Search for the cell housing the specified text and yield its [X, Y] center coordinate. 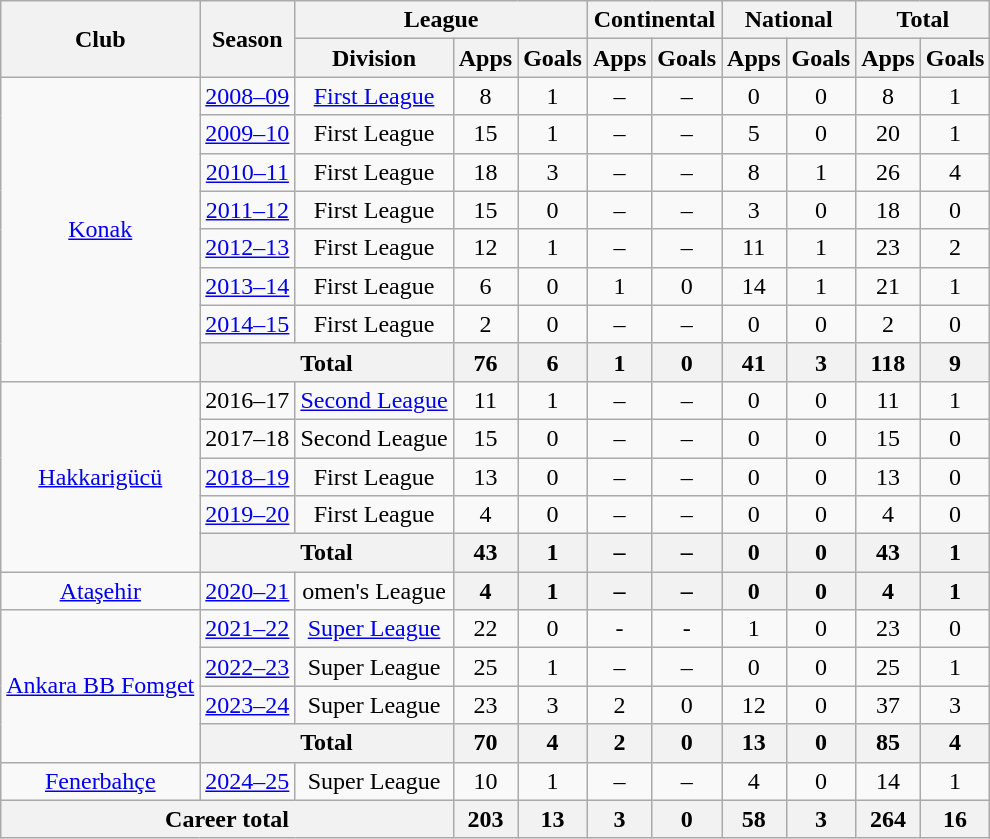
Hakkarigücü [100, 476]
2021–22 [248, 629]
58 [754, 819]
264 [888, 819]
2014–15 [248, 324]
118 [888, 362]
Fenerbahçe [100, 781]
Ankara BB Fomget [100, 686]
16 [955, 819]
2009–10 [248, 134]
2022–23 [248, 667]
41 [754, 362]
Ataşehir [100, 591]
76 [485, 362]
Club [100, 39]
Season [248, 39]
National [789, 20]
2017–18 [248, 438]
2023–24 [248, 705]
omen's League [374, 591]
2008–09 [248, 96]
2016–17 [248, 400]
Konak [100, 229]
203 [485, 819]
2019–20 [248, 515]
Career total [227, 819]
Division [374, 58]
2012–13 [248, 248]
10 [485, 781]
21 [888, 286]
85 [888, 743]
37 [888, 705]
2024–25 [248, 781]
Continental [654, 20]
2010–11 [248, 172]
5 [754, 134]
22 [485, 629]
20 [888, 134]
2020–21 [248, 591]
2013–14 [248, 286]
9 [955, 362]
26 [888, 172]
70 [485, 743]
2011–12 [248, 210]
2018–19 [248, 477]
League [442, 20]
